For the text-containing cell, return its midpoint in [X, Y] coordinate format. 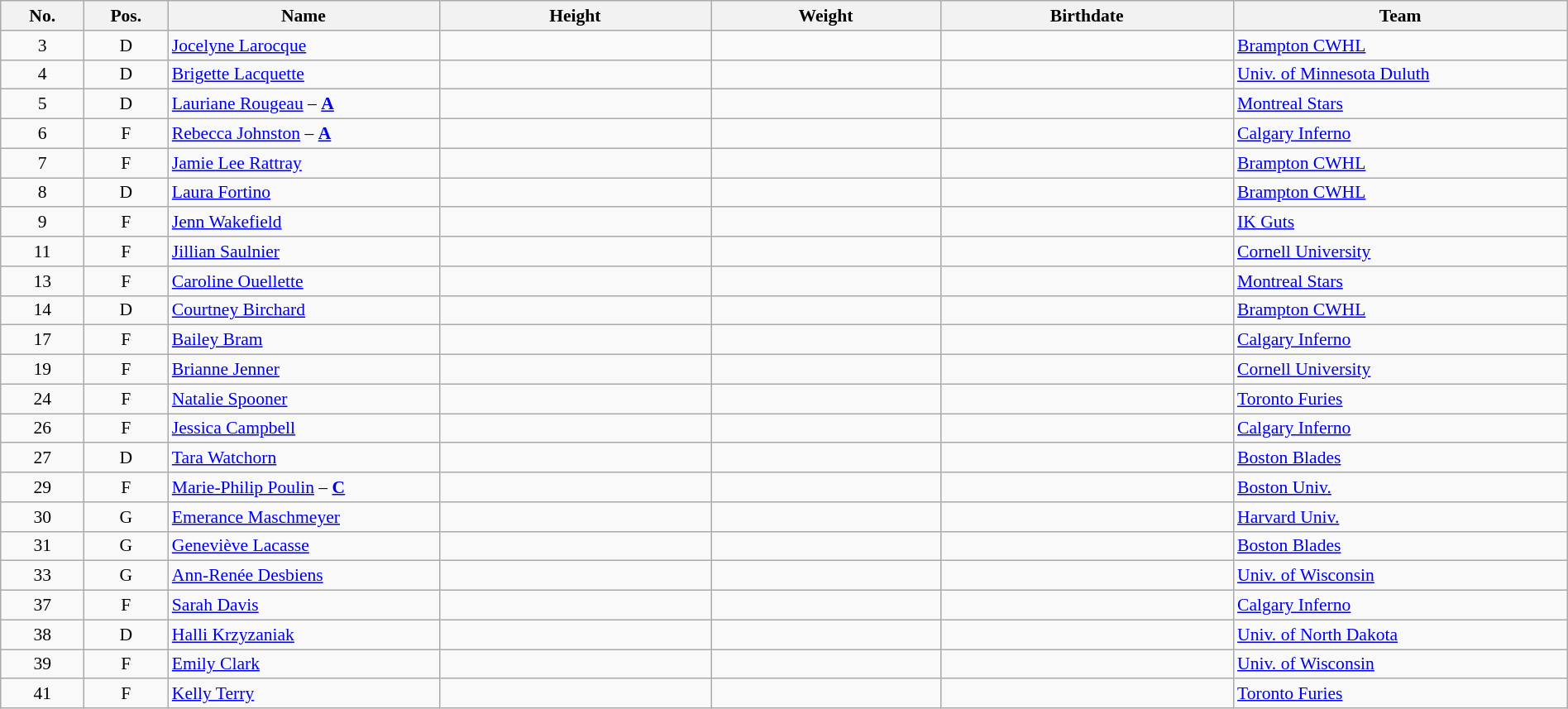
Courtney Birchard [304, 310]
7 [43, 163]
Laura Fortino [304, 193]
Brigette Lacquette [304, 74]
Bailey Bram [304, 340]
38 [43, 635]
Ann-Renée Desbiens [304, 576]
Marie-Philip Poulin – C [304, 487]
Rebecca Johnston – A [304, 134]
Halli Krzyzaniak [304, 635]
Univ. of Minnesota Duluth [1400, 74]
Jamie Lee Rattray [304, 163]
Team [1400, 16]
Harvard Univ. [1400, 517]
Lauriane Rougeau – A [304, 104]
No. [43, 16]
6 [43, 134]
8 [43, 193]
11 [43, 252]
IK Guts [1400, 223]
26 [43, 429]
14 [43, 310]
Jillian Saulnier [304, 252]
Jocelyne Larocque [304, 46]
Kelly Terry [304, 694]
24 [43, 399]
29 [43, 487]
Weight [826, 16]
27 [43, 458]
5 [43, 104]
Jenn Wakefield [304, 223]
41 [43, 694]
19 [43, 370]
Sarah Davis [304, 606]
Birthdate [1087, 16]
17 [43, 340]
13 [43, 281]
Natalie Spooner [304, 399]
Geneviève Lacasse [304, 546]
Brianne Jenner [304, 370]
Emily Clark [304, 664]
Pos. [126, 16]
Boston Univ. [1400, 487]
39 [43, 664]
9 [43, 223]
4 [43, 74]
Jessica Campbell [304, 429]
Height [575, 16]
Emerance Maschmeyer [304, 517]
37 [43, 606]
Name [304, 16]
30 [43, 517]
Caroline Ouellette [304, 281]
3 [43, 46]
Univ. of North Dakota [1400, 635]
31 [43, 546]
Tara Watchorn [304, 458]
33 [43, 576]
